Search for the cell housing the specified text and yield its [X, Y] center coordinate. 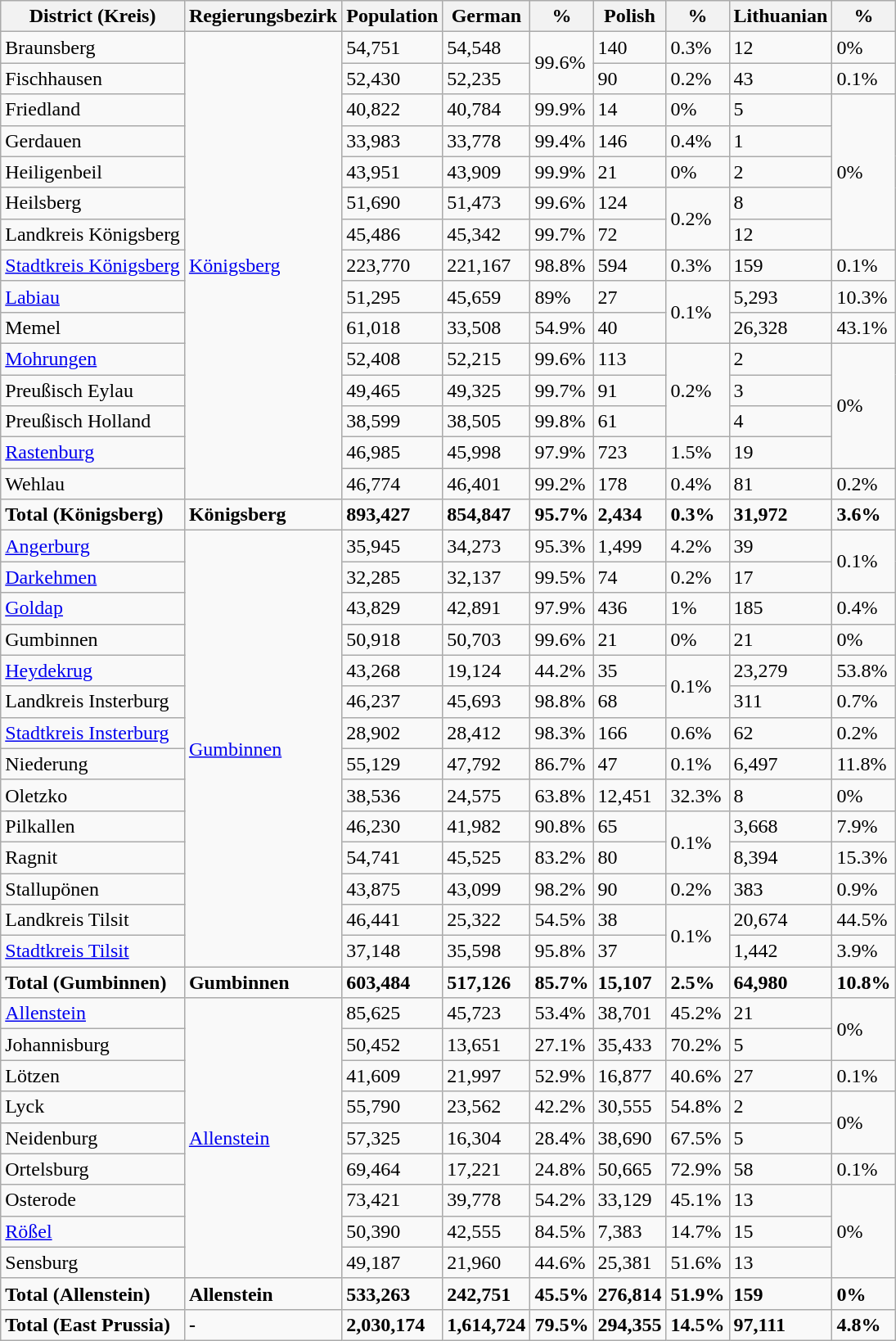
51.9% [697, 1294]
Lyck [93, 1107]
46,985 [393, 453]
Oletzko [93, 795]
Labiau [93, 296]
99.8% [561, 422]
32,137 [486, 577]
50,665 [630, 1169]
62 [781, 733]
23,279 [781, 670]
61,018 [393, 327]
25,322 [486, 920]
311 [781, 702]
47 [630, 764]
98.3% [561, 733]
64,980 [781, 982]
1,499 [630, 546]
Lötzen [93, 1076]
45,998 [486, 453]
17 [781, 577]
52,215 [486, 359]
45.1% [697, 1200]
17,221 [486, 1169]
20,674 [781, 920]
0.9% [864, 888]
46,774 [393, 484]
221,167 [486, 265]
8,394 [781, 857]
81 [781, 484]
Heydekrug [93, 670]
33,508 [486, 327]
54.2% [561, 1200]
4.2% [697, 546]
Johannisburg [93, 1045]
4 [781, 422]
185 [781, 608]
37 [630, 951]
6,497 [781, 764]
11.8% [864, 764]
2,434 [630, 515]
68 [630, 702]
45,486 [393, 234]
85,625 [393, 1014]
74 [630, 577]
15,107 [630, 982]
51,690 [393, 203]
47,792 [486, 764]
33,129 [630, 1200]
Total (Königsberg) [93, 515]
Memel [93, 327]
38,701 [630, 1014]
223,770 [393, 265]
Preußisch Eylau [93, 391]
19,124 [486, 670]
4.8% [864, 1325]
43,829 [393, 608]
1.5% [697, 453]
43 [781, 79]
91 [630, 391]
Heilsberg [93, 203]
45,525 [486, 857]
33,778 [486, 141]
124 [630, 203]
14 [630, 110]
Braunsberg [93, 47]
57,325 [393, 1138]
533,263 [393, 1294]
Total (Allenstein) [93, 1294]
45,693 [486, 702]
1% [697, 608]
30,555 [630, 1107]
35,945 [393, 546]
53.4% [561, 1014]
52.9% [561, 1076]
45.5% [561, 1294]
44.5% [864, 920]
40.6% [697, 1076]
52,430 [393, 79]
1 [781, 141]
40,784 [486, 110]
15.3% [864, 857]
50,703 [486, 639]
893,427 [393, 515]
44.6% [561, 1262]
23,562 [486, 1107]
3,668 [781, 826]
German [486, 16]
Stadtkreis Tilsit [93, 951]
Goldap [93, 608]
50,390 [393, 1231]
38,690 [630, 1138]
67.5% [697, 1138]
3 [781, 391]
31,972 [781, 515]
45,342 [486, 234]
70.2% [697, 1045]
723 [630, 453]
178 [630, 484]
95.7% [561, 515]
54.5% [561, 920]
99.4% [561, 141]
98.2% [561, 888]
99.5% [561, 577]
49,187 [393, 1262]
594 [630, 265]
294,355 [630, 1325]
12,451 [630, 795]
69,464 [393, 1169]
90.8% [561, 826]
15 [781, 1231]
Mohrungen [93, 359]
7,383 [630, 1231]
Landkreis Königsberg [93, 234]
44.2% [561, 670]
0.6% [697, 733]
43,875 [393, 888]
99.2% [561, 484]
28,412 [486, 733]
1,442 [781, 951]
46,401 [486, 484]
276,814 [630, 1294]
Darkehmen [93, 577]
16,304 [486, 1138]
46,237 [393, 702]
37,148 [393, 951]
21,960 [486, 1262]
242,751 [486, 1294]
41,609 [393, 1076]
Landkreis Insterburg [93, 702]
Osterode [93, 1200]
Fischhausen [93, 79]
43,268 [393, 670]
Angerburg [93, 546]
43.1% [864, 327]
Population [393, 16]
Polish [630, 16]
40,822 [393, 110]
517,126 [486, 982]
65 [630, 826]
28.4% [561, 1138]
51.6% [697, 1262]
14.7% [697, 1231]
146 [630, 141]
42,891 [486, 608]
Stadtkreis Insterburg [93, 733]
District (Kreis) [93, 16]
Gerdauen [93, 141]
Neidenburg [93, 1138]
49,325 [486, 391]
46,230 [393, 826]
40 [630, 327]
24,575 [486, 795]
50,918 [393, 639]
45.2% [697, 1014]
54,741 [393, 857]
53.8% [864, 670]
10.8% [864, 982]
38,536 [393, 795]
72 [630, 234]
16,877 [630, 1076]
51,295 [393, 296]
7.9% [864, 826]
Total (Gumbinnen) [93, 982]
45,723 [486, 1014]
10.3% [864, 296]
Total (East Prussia) [93, 1325]
Lithuanian [781, 16]
54.8% [697, 1107]
Stallupönen [93, 888]
41,982 [486, 826]
54,751 [393, 47]
32.3% [697, 795]
Regierungsbezirk [263, 16]
45,659 [486, 296]
79.5% [561, 1325]
83.2% [561, 857]
19 [781, 453]
2,030,174 [393, 1325]
54.9% [561, 327]
24.8% [561, 1169]
Sensburg [93, 1262]
13,651 [486, 1045]
46,441 [393, 920]
Ragnit [93, 857]
95.3% [561, 546]
140 [630, 47]
436 [630, 608]
27.1% [561, 1045]
97,111 [781, 1325]
35 [630, 670]
55,129 [393, 764]
89% [561, 296]
166 [630, 733]
80 [630, 857]
26,328 [781, 327]
61 [630, 422]
86.7% [561, 764]
35,433 [630, 1045]
51,473 [486, 203]
1,614,724 [486, 1325]
33,983 [393, 141]
49,465 [393, 391]
Stadtkreis Königsberg [93, 265]
3.9% [864, 951]
Rastenburg [93, 453]
54,548 [486, 47]
38 [630, 920]
854,847 [486, 515]
42,555 [486, 1231]
Landkreis Tilsit [93, 920]
52,408 [393, 359]
32,285 [393, 577]
34,273 [486, 546]
3.6% [864, 515]
Rößel [93, 1231]
14.5% [697, 1325]
Preußisch Holland [93, 422]
- [263, 1325]
Wehlau [93, 484]
Friedland [93, 110]
383 [781, 888]
63.8% [561, 795]
21,997 [486, 1076]
50,452 [393, 1045]
603,484 [393, 982]
5,293 [781, 296]
43,909 [486, 172]
Ortelsburg [93, 1169]
95.8% [561, 951]
0.7% [864, 702]
39,778 [486, 1200]
25,381 [630, 1262]
Heiligenbeil [93, 172]
43,099 [486, 888]
38,505 [486, 422]
73,421 [393, 1200]
35,598 [486, 951]
Niederung [93, 764]
72.9% [697, 1169]
58 [781, 1169]
85.7% [561, 982]
38,599 [393, 422]
55,790 [393, 1107]
84.5% [561, 1231]
Pilkallen [93, 826]
39 [781, 546]
43,951 [393, 172]
52,235 [486, 79]
2.5% [697, 982]
113 [630, 359]
42.2% [561, 1107]
28,902 [393, 733]
